Extract the [X, Y] coordinate from the center of the cell holding the provided text.  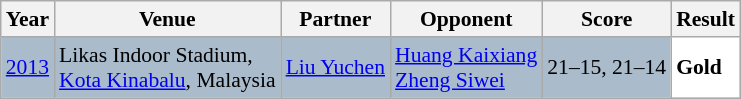
Partner [336, 19]
Opponent [466, 19]
Venue [168, 19]
2013 [28, 68]
Gold [706, 68]
Year [28, 19]
Result [706, 19]
21–15, 21–14 [606, 68]
Liu Yuchen [336, 68]
Score [606, 19]
Likas Indoor Stadium,Kota Kinabalu, Malaysia [168, 68]
Huang Kaixiang Zheng Siwei [466, 68]
